For the text-containing cell, return its midpoint in [x, y] coordinate format. 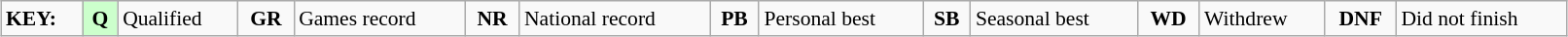
Withdrew [1263, 18]
KEY: [42, 18]
NR [492, 18]
GR [267, 18]
Qualified [178, 18]
WD [1168, 18]
Personal best [840, 18]
DNF [1361, 18]
National record [615, 18]
Did not finish [1481, 18]
Q [100, 18]
Seasonal best [1054, 18]
PB [735, 18]
Games record [379, 18]
SB [947, 18]
